Scan for the cell matching the given text and deliver its [x, y] coordinate at center. 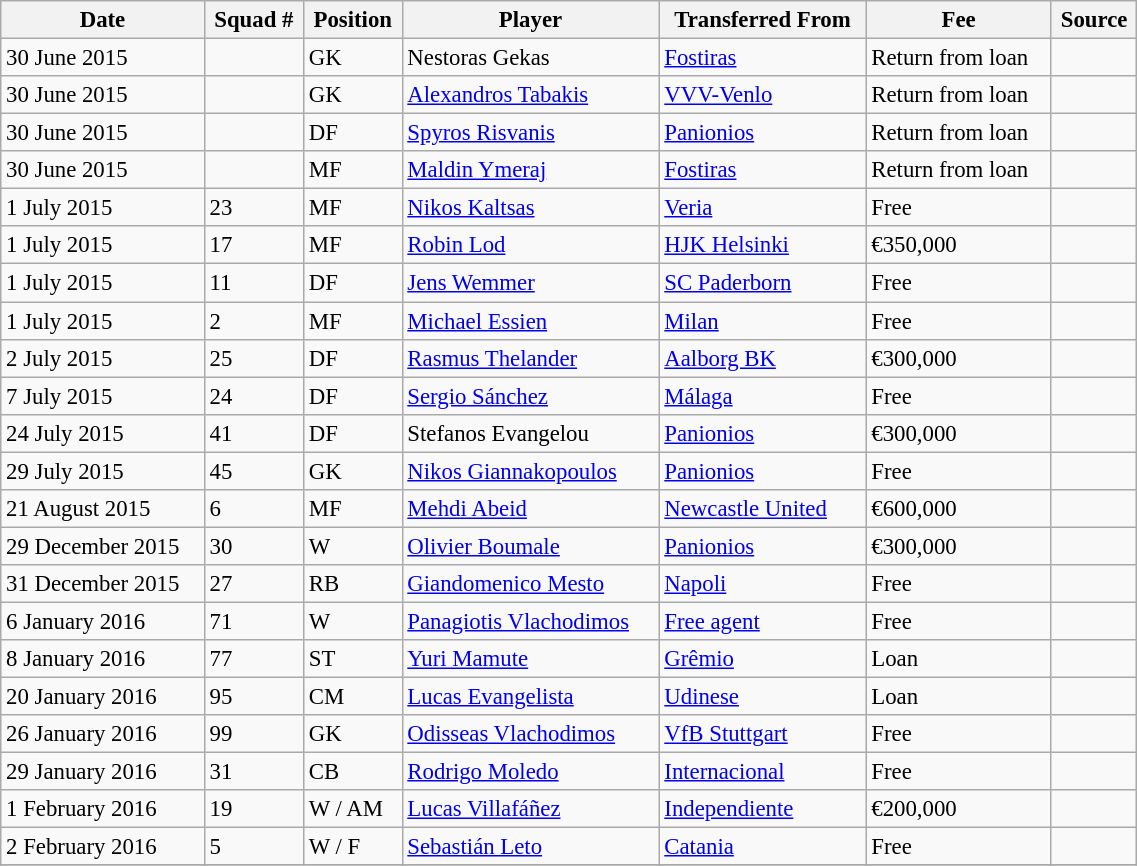
VVV-Venlo [762, 95]
Source [1094, 20]
30 [254, 546]
31 December 2015 [102, 584]
2 July 2015 [102, 358]
Nikos Kaltsas [530, 208]
Lucas Villafáñez [530, 809]
Squad # [254, 20]
77 [254, 659]
ST [352, 659]
Sergio Sánchez [530, 396]
27 [254, 584]
11 [254, 283]
€350,000 [958, 245]
Nestoras Gekas [530, 58]
W / AM [352, 809]
99 [254, 734]
Jens Wemmer [530, 283]
2 [254, 321]
25 [254, 358]
Nikos Giannakopoulos [530, 471]
29 January 2016 [102, 772]
Rodrigo Moledo [530, 772]
71 [254, 621]
8 January 2016 [102, 659]
Udinese [762, 697]
Napoli [762, 584]
Free agent [762, 621]
95 [254, 697]
1 February 2016 [102, 809]
Yuri Mamute [530, 659]
Milan [762, 321]
Stefanos Evangelou [530, 433]
CM [352, 697]
Mehdi Abeid [530, 509]
19 [254, 809]
Alexandros Tabakis [530, 95]
Date [102, 20]
Michael Essien [530, 321]
Catania [762, 847]
Maldin Ymeraj [530, 170]
Aalborg BK [762, 358]
Fee [958, 20]
24 [254, 396]
Sebastián Leto [530, 847]
26 January 2016 [102, 734]
Player [530, 20]
Spyros Risvanis [530, 133]
Giandomenico Mesto [530, 584]
29 July 2015 [102, 471]
23 [254, 208]
20 January 2016 [102, 697]
SC Paderborn [762, 283]
Lucas Evangelista [530, 697]
Position [352, 20]
Veria [762, 208]
CB [352, 772]
2 February 2016 [102, 847]
Internacional [762, 772]
6 [254, 509]
Independiente [762, 809]
€600,000 [958, 509]
Odisseas Vlachodimos [530, 734]
W / F [352, 847]
Rasmus Thelander [530, 358]
VfB Stuttgart [762, 734]
€200,000 [958, 809]
5 [254, 847]
7 July 2015 [102, 396]
HJK Helsinki [762, 245]
Grêmio [762, 659]
41 [254, 433]
Robin Lod [530, 245]
Málaga [762, 396]
Olivier Boumale [530, 546]
Newcastle United [762, 509]
21 August 2015 [102, 509]
6 January 2016 [102, 621]
Panagiotis Vlachodimos [530, 621]
RB [352, 584]
17 [254, 245]
24 July 2015 [102, 433]
Transferred From [762, 20]
29 December 2015 [102, 546]
45 [254, 471]
31 [254, 772]
